Output the [x, y] coordinate of the center of the cell containing the given text.  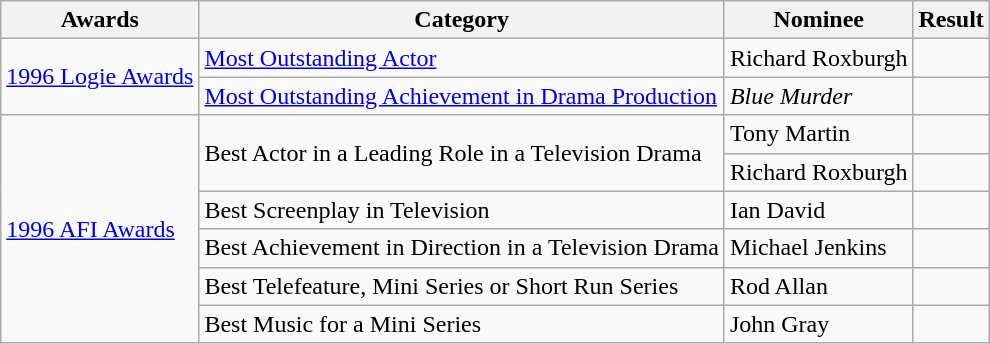
Best Music for a Mini Series [462, 324]
Most Outstanding Actor [462, 58]
Best Achievement in Direction in a Television Drama [462, 248]
Rod Allan [818, 286]
Result [951, 20]
1996 Logie Awards [100, 77]
Awards [100, 20]
Blue Murder [818, 96]
Best Actor in a Leading Role in a Television Drama [462, 153]
Michael Jenkins [818, 248]
Best Telefeature, Mini Series or Short Run Series [462, 286]
Best Screenplay in Television [462, 210]
1996 AFI Awards [100, 229]
Ian David [818, 210]
Tony Martin [818, 134]
Category [462, 20]
John Gray [818, 324]
Nominee [818, 20]
Most Outstanding Achievement in Drama Production [462, 96]
